Detect which cell encompasses the target text, then output its [X, Y] center coordinate. 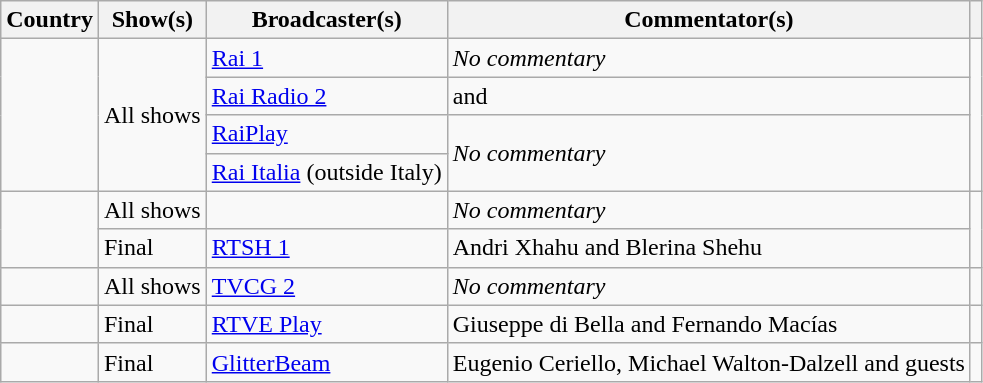
Country [50, 20]
Giuseppe di Bella and Fernando Macías [708, 324]
TVCG 2 [326, 286]
Eugenio Ceriello, Michael Walton-Dalzell and guests [708, 362]
GlitterBeam [326, 362]
Commentator(s) [708, 20]
Andri Xhahu and Blerina Shehu [708, 248]
and [708, 96]
RTSH 1 [326, 248]
Rai Radio 2 [326, 96]
RTVE Play [326, 324]
Rai 1 [326, 58]
Show(s) [152, 20]
Broadcaster(s) [326, 20]
Rai Italia (outside Italy) [326, 172]
RaiPlay [326, 134]
